Identify which cell holds the provided text, then report its (X, Y) central coordinate. 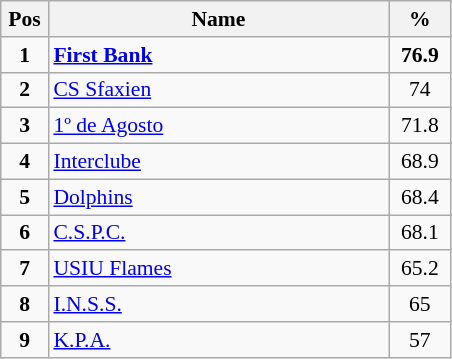
57 (420, 340)
5 (25, 197)
1 (25, 55)
65 (420, 304)
Pos (25, 19)
CS Sfaxien (218, 90)
68.1 (420, 233)
2 (25, 90)
I.N.S.S. (218, 304)
6 (25, 233)
First Bank (218, 55)
Name (218, 19)
68.4 (420, 197)
Dolphins (218, 197)
9 (25, 340)
71.8 (420, 126)
68.9 (420, 162)
3 (25, 126)
% (420, 19)
8 (25, 304)
Interclube (218, 162)
74 (420, 90)
7 (25, 269)
1º de Agosto (218, 126)
65.2 (420, 269)
C.S.P.C. (218, 233)
K.P.A. (218, 340)
USIU Flames (218, 269)
4 (25, 162)
76.9 (420, 55)
